Locate the cell with the specified text and output its [x, y] center coordinate. 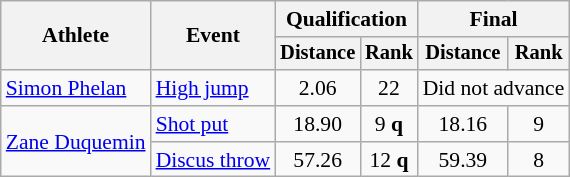
Event [214, 36]
Shot put [214, 124]
9 [538, 124]
Zane Duquemin [76, 142]
High jump [214, 88]
Simon Phelan [76, 88]
Did not advance [494, 88]
Final [494, 19]
9 q [389, 124]
18.16 [463, 124]
22 [389, 88]
Qualification [346, 19]
2.06 [318, 88]
18.90 [318, 124]
Athlete [76, 36]
